Find where the given text appears and provide that cell's center as [X, Y] coordinate. 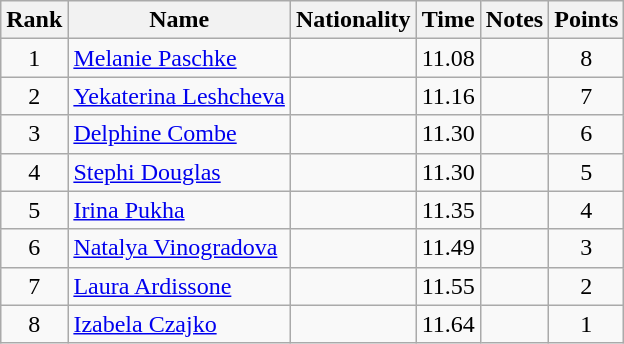
Time [448, 20]
Stephi Douglas [180, 172]
Rank [34, 20]
Izabela Czajko [180, 324]
11.49 [448, 248]
Laura Ardissone [180, 286]
Irina Pukha [180, 210]
Points [586, 20]
11.35 [448, 210]
Melanie Paschke [180, 58]
Natalya Vinogradova [180, 248]
11.16 [448, 96]
Name [180, 20]
Delphine Combe [180, 134]
11.08 [448, 58]
Notes [514, 20]
Nationality [353, 20]
11.64 [448, 324]
11.55 [448, 286]
Yekaterina Leshcheva [180, 96]
